Provide the [X, Y] coordinate of the cell's center where the given text is located.  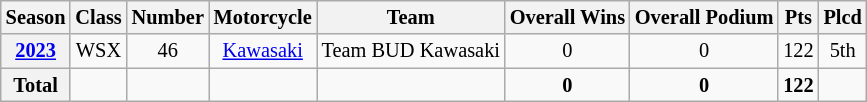
Season [36, 17]
Team [411, 17]
Plcd [843, 17]
Motorcycle [263, 17]
46 [168, 51]
Overall Wins [568, 17]
WSX [98, 51]
Class [98, 17]
2023 [36, 51]
Overall Podium [704, 17]
Total [36, 85]
Team BUD Kawasaki [411, 51]
Pts [798, 17]
5th [843, 51]
Kawasaki [263, 51]
Number [168, 17]
